From the cell containing the given text, extract its center point as [X, Y] coordinate. 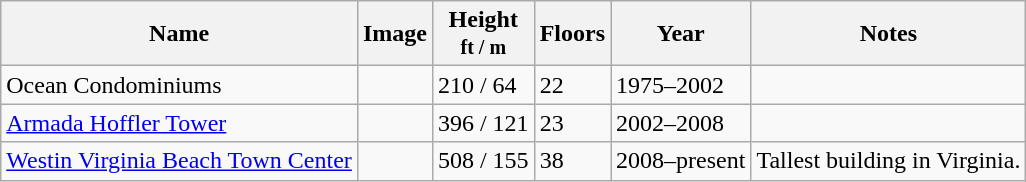
38 [572, 161]
Name [180, 34]
Year [681, 34]
Westin Virginia Beach Town Center [180, 161]
22 [572, 85]
396 / 121 [483, 123]
Ocean Condominiums [180, 85]
Armada Hoffler Tower [180, 123]
210 / 64 [483, 85]
Floors [572, 34]
Heightft / m [483, 34]
508 / 155 [483, 161]
2002–2008 [681, 123]
23 [572, 123]
Tallest building in Virginia. [888, 161]
Notes [888, 34]
Image [394, 34]
1975–2002 [681, 85]
2008–present [681, 161]
